From the cell containing the given text, extract its center point as (X, Y) coordinate. 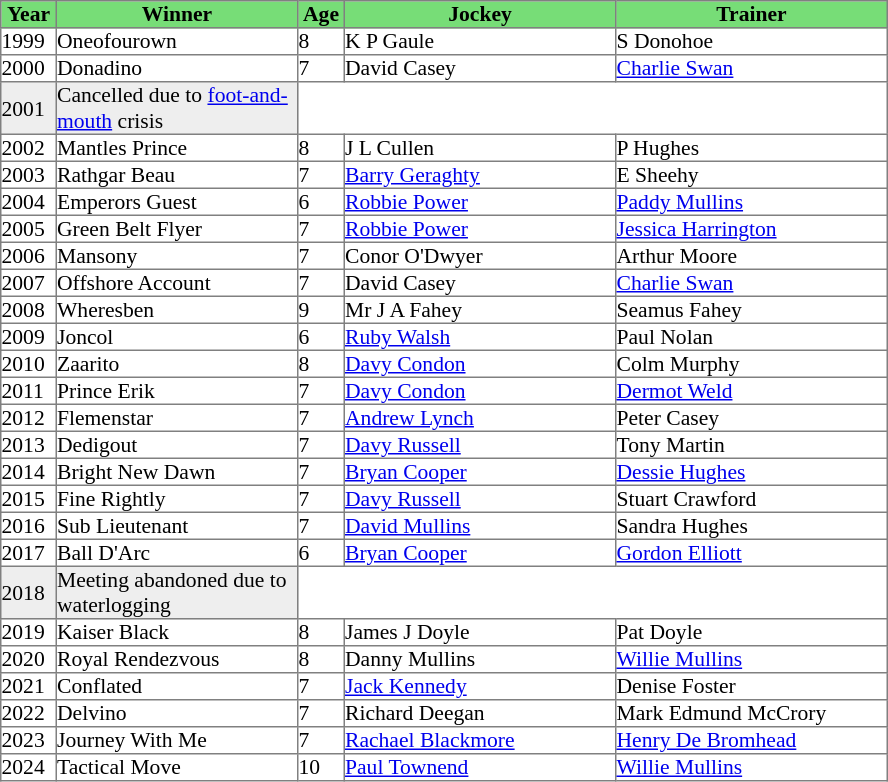
Cancelled due to foot-and-mouth crisis (177, 108)
Zaarito (177, 364)
2010 (29, 364)
Henry De Bromhead (752, 740)
Joncol (177, 336)
Meeting abandoned due to waterlogging (177, 592)
2012 (29, 418)
Sandra Hughes (752, 526)
2013 (29, 444)
2000 (29, 68)
Rathgar Beau (177, 174)
Year (29, 14)
2023 (29, 740)
Richard Deegan (480, 714)
Rachael Blackmore (480, 740)
Dessie Hughes (752, 472)
Paul Nolan (752, 336)
2011 (29, 390)
Offshore Account (177, 282)
2008 (29, 310)
2018 (29, 592)
Ball D'Arc (177, 552)
Donadino (177, 68)
Winner (177, 14)
1999 (29, 42)
10 (321, 768)
Paddy Mullins (752, 202)
Mark Edmund McCrory (752, 714)
Sub Lieutenant (177, 526)
E Sheehy (752, 174)
9 (321, 310)
P Hughes (752, 148)
2006 (29, 256)
Peter Casey (752, 418)
Tactical Move (177, 768)
Conflated (177, 686)
Colm Murphy (752, 364)
Fine Rightly (177, 498)
2024 (29, 768)
2009 (29, 336)
Pat Doyle (752, 632)
2004 (29, 202)
Andrew Lynch (480, 418)
Mansony (177, 256)
Barry Geraghty (480, 174)
James J Doyle (480, 632)
Dedigout (177, 444)
2003 (29, 174)
Jockey (480, 14)
Kaiser Black (177, 632)
2017 (29, 552)
Prince Erik (177, 390)
2002 (29, 148)
Flemenstar (177, 418)
David Mullins (480, 526)
Dermot Weld (752, 390)
2005 (29, 228)
Oneofourown (177, 42)
2020 (29, 660)
Delvino (177, 714)
2007 (29, 282)
2001 (29, 108)
2019 (29, 632)
2022 (29, 714)
Trainer (752, 14)
2014 (29, 472)
K P Gaule (480, 42)
2021 (29, 686)
Jack Kennedy (480, 686)
Tony Martin (752, 444)
Journey With Me (177, 740)
Conor O'Dwyer (480, 256)
S Donohoe (752, 42)
Age (321, 14)
Denise Foster (752, 686)
2015 (29, 498)
Green Belt Flyer (177, 228)
Gordon Elliott (752, 552)
Danny Mullins (480, 660)
Stuart Crawford (752, 498)
Jessica Harrington (752, 228)
J L Cullen (480, 148)
Wheresben (177, 310)
Ruby Walsh (480, 336)
Royal Rendezvous (177, 660)
Paul Townend (480, 768)
2016 (29, 526)
Emperors Guest (177, 202)
Mantles Prince (177, 148)
Seamus Fahey (752, 310)
Bright New Dawn (177, 472)
Arthur Moore (752, 256)
Mr J A Fahey (480, 310)
